Provide the (X, Y) coordinate of the cell's center where the given text is located.  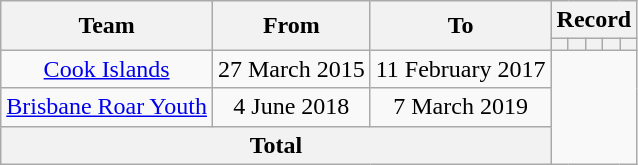
4 June 2018 (291, 107)
Brisbane Roar Youth (107, 107)
Total (276, 145)
Record (594, 20)
To (460, 26)
7 March 2019 (460, 107)
From (291, 26)
27 March 2015 (291, 69)
Cook Islands (107, 69)
Team (107, 26)
11 February 2017 (460, 69)
